Locate the cell with the specified text and output its [x, y] center coordinate. 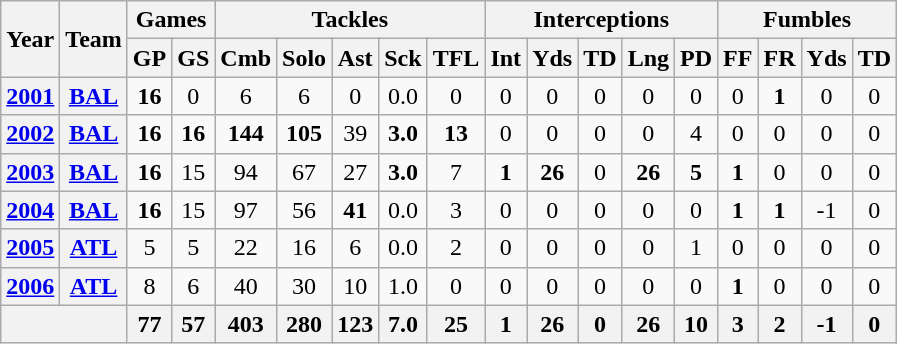
25 [456, 324]
Ast [356, 58]
2003 [30, 172]
GP [149, 58]
56 [304, 210]
Int [506, 58]
105 [304, 134]
2006 [30, 286]
67 [304, 172]
13 [456, 134]
2002 [30, 134]
2004 [30, 210]
97 [246, 210]
40 [246, 286]
22 [246, 248]
4 [696, 134]
Fumbles [808, 20]
280 [304, 324]
Year [30, 39]
27 [356, 172]
Games [170, 20]
FR [780, 58]
57 [194, 324]
30 [304, 286]
94 [246, 172]
Tackles [350, 20]
41 [356, 210]
Lng [648, 58]
Team [94, 39]
2001 [30, 96]
2005 [30, 248]
FF [738, 58]
TFL [456, 58]
Solo [304, 58]
PD [696, 58]
Cmb [246, 58]
7.0 [403, 324]
77 [149, 324]
123 [356, 324]
1.0 [403, 286]
39 [356, 134]
144 [246, 134]
7 [456, 172]
Interceptions [602, 20]
GS [194, 58]
403 [246, 324]
Sck [403, 58]
8 [149, 286]
